Detect which cell encompasses the target text, then output its (x, y) center coordinate. 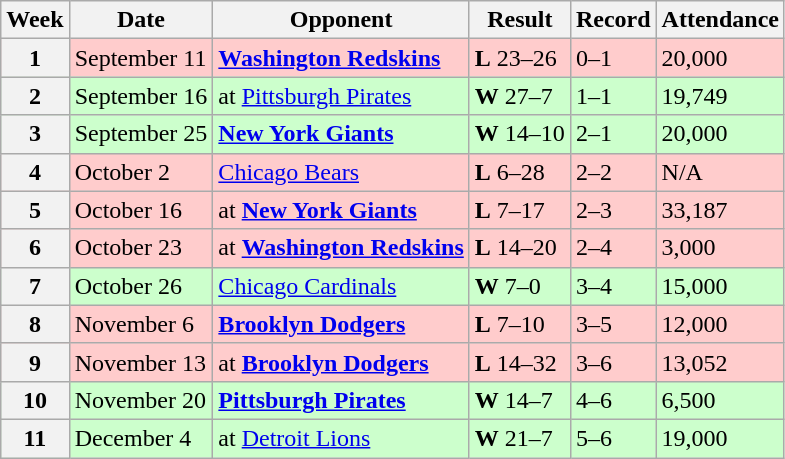
7 (35, 286)
L 7–10 (520, 324)
8 (35, 324)
Washington Redskins (341, 58)
33,187 (720, 210)
2–1 (613, 134)
N/A (720, 172)
at New York Giants (341, 210)
L 23–26 (520, 58)
September 25 (141, 134)
September 16 (141, 96)
L 14–20 (520, 248)
New York Giants (341, 134)
3–6 (613, 362)
1–1 (613, 96)
2–4 (613, 248)
13,052 (720, 362)
2–3 (613, 210)
November 20 (141, 400)
5 (35, 210)
Week (35, 20)
9 (35, 362)
6,500 (720, 400)
Record (613, 20)
3–5 (613, 324)
4–6 (613, 400)
3,000 (720, 248)
6 (35, 248)
October 23 (141, 248)
December 4 (141, 438)
October 2 (141, 172)
Attendance (720, 20)
W 14–7 (520, 400)
2–2 (613, 172)
11 (35, 438)
at Pittsburgh Pirates (341, 96)
L 6–28 (520, 172)
September 11 (141, 58)
19,000 (720, 438)
October 26 (141, 286)
Opponent (341, 20)
Chicago Cardinals (341, 286)
2 (35, 96)
19,749 (720, 96)
1 (35, 58)
Pittsburgh Pirates (341, 400)
W 27–7 (520, 96)
November 6 (141, 324)
W 21–7 (520, 438)
15,000 (720, 286)
Result (520, 20)
3 (35, 134)
W 14–10 (520, 134)
L 7–17 (520, 210)
L 14–32 (520, 362)
Chicago Bears (341, 172)
3–4 (613, 286)
12,000 (720, 324)
October 16 (141, 210)
Brooklyn Dodgers (341, 324)
0–1 (613, 58)
at Washington Redskins (341, 248)
4 (35, 172)
5–6 (613, 438)
W 7–0 (520, 286)
10 (35, 400)
November 13 (141, 362)
at Detroit Lions (341, 438)
at Brooklyn Dodgers (341, 362)
Date (141, 20)
